Identify which cell holds the provided text, then report its [X, Y] central coordinate. 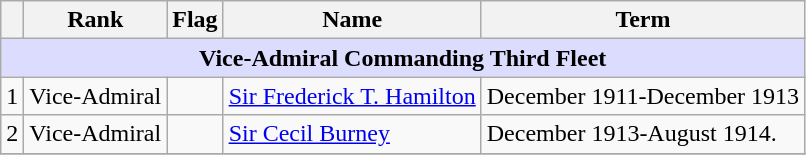
Sir Cecil Burney [352, 134]
Rank [96, 20]
Vice-Admiral Commanding Third Fleet [403, 58]
Flag [195, 20]
December 1911-December 1913 [642, 96]
1 [12, 96]
Term [642, 20]
Name [352, 20]
2 [12, 134]
December 1913-August 1914. [642, 134]
Sir Frederick T. Hamilton [352, 96]
